For the text-containing cell, return its midpoint in [X, Y] coordinate format. 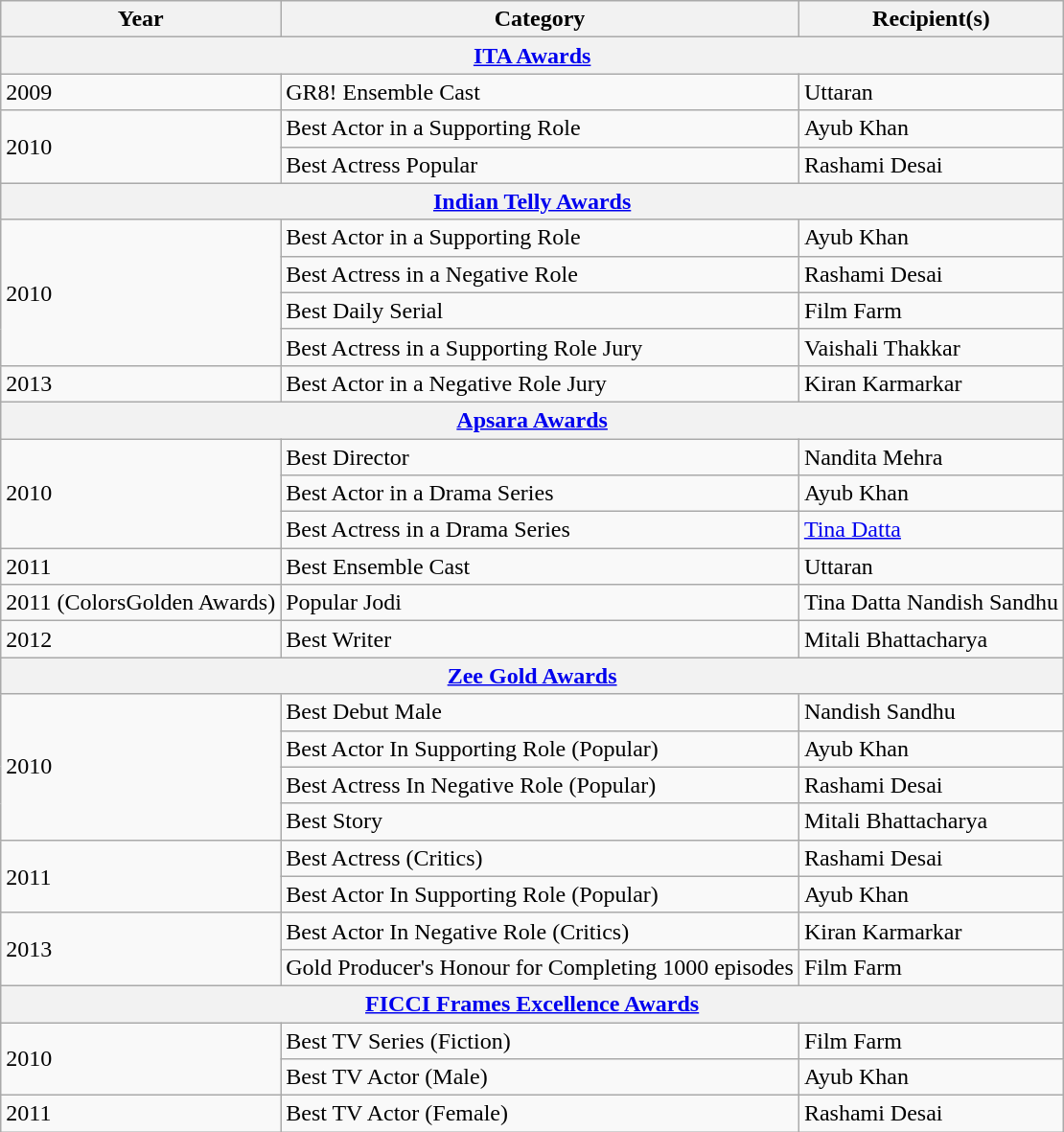
Zee Gold Awards [533, 676]
Best Actress Popular [541, 165]
Year [141, 19]
GR8! Ensemble Cast [541, 92]
Best Debut Male [541, 712]
2011 (ColorsGolden Awards) [141, 603]
Best Actor In Negative Role (Critics) [541, 931]
Best Writer [541, 639]
Best Actress in a Drama Series [541, 530]
2009 [141, 92]
Gold Producer's Honour for Completing 1000 episodes [541, 967]
Best Actress in a Supporting Role Jury [541, 347]
Tina Datta Nandish Sandhu [931, 603]
Best TV Series (Fiction) [541, 1040]
Best Director [541, 457]
2012 [141, 639]
Category [541, 19]
ITA Awards [533, 56]
Best Actor in a Drama Series [541, 494]
Recipient(s) [931, 19]
Apsara Awards [533, 420]
Tina Datta [931, 530]
Nandish Sandhu [931, 712]
Best Actor in a Negative Role Jury [541, 383]
Vaishali Thakkar [931, 347]
FICCI Frames Excellence Awards [533, 1004]
Best Story [541, 821]
Nandita Mehra [931, 457]
Best Actress (Critics) [541, 858]
Popular Jodi [541, 603]
Indian Telly Awards [533, 201]
Best Actress In Negative Role (Popular) [541, 785]
Best Actress in a Negative Role [541, 274]
Best Ensemble Cast [541, 566]
Best TV Actor (Male) [541, 1077]
Best TV Actor (Female) [541, 1114]
Best Daily Serial [541, 311]
